Return the [x, y] coordinate for the center point of the cell that contains the specified text.  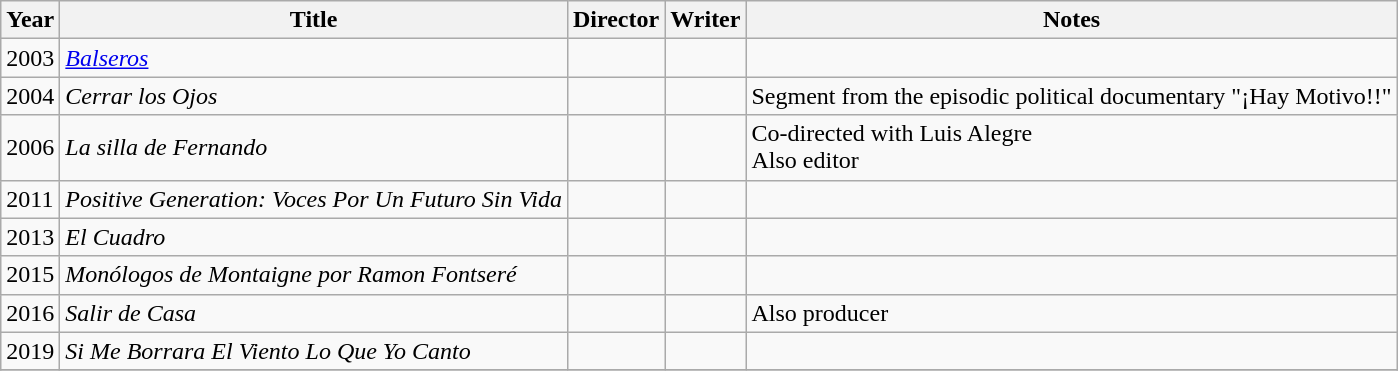
Salir de Casa [314, 313]
Segment from the episodic political documentary "¡Hay Motivo!!" [1072, 96]
La silla de Fernando [314, 148]
Year [30, 20]
Title [314, 20]
Positive Generation: Voces Por Un Futuro Sin Vida [314, 199]
Notes [1072, 20]
2013 [30, 237]
2004 [30, 96]
2016 [30, 313]
2019 [30, 351]
Si Me Borrara El Viento Lo Que Yo Canto [314, 351]
2011 [30, 199]
2003 [30, 58]
Cerrar los Ojos [314, 96]
El Cuadro [314, 237]
Monólogos de Montaigne por Ramon Fontseré [314, 275]
2015 [30, 275]
Also producer [1072, 313]
Balseros [314, 58]
Director [616, 20]
Writer [706, 20]
Co-directed with Luis AlegreAlso editor [1072, 148]
2006 [30, 148]
